Return [x, y] of the center of cell containing provided text 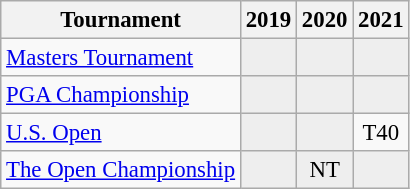
Tournament [121, 20]
Masters Tournament [121, 58]
NT [325, 170]
T40 [381, 133]
2020 [325, 20]
2019 [268, 20]
PGA Championship [121, 95]
2021 [381, 20]
U.S. Open [121, 133]
The Open Championship [121, 170]
